Search for the cell housing the specified text and yield its [x, y] center coordinate. 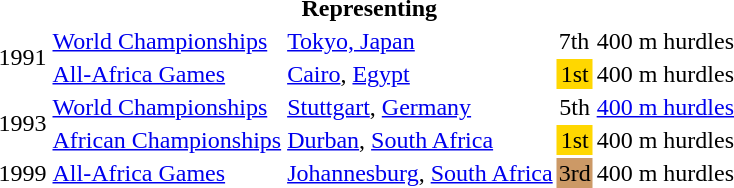
Durban, South Africa [420, 140]
Tokyo, Japan [420, 41]
7th [574, 41]
African Championships [167, 140]
Cairo, Egypt [420, 74]
3rd [574, 173]
Johannesburg, South Africa [420, 173]
Stuttgart, Germany [420, 107]
5th [574, 107]
